Identify which cell holds the provided text, then report its [x, y] central coordinate. 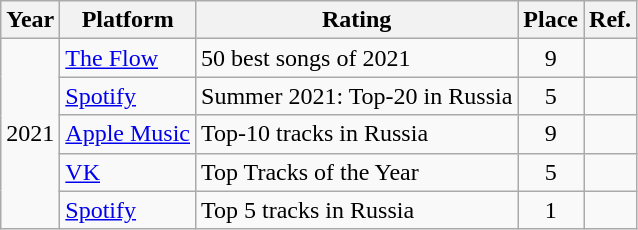
Place [551, 20]
VK [128, 172]
Top 5 tracks in Russia [357, 210]
Rating [357, 20]
Apple Music [128, 134]
1 [551, 210]
2021 [30, 134]
Summer 2021: Top-20 in Russia [357, 96]
Year [30, 20]
Top Tracks of the Year [357, 172]
Top-10 tracks in Russia [357, 134]
Platform [128, 20]
Ref. [610, 20]
50 best songs of 2021 [357, 58]
The Flow [128, 58]
